Extract the (x, y) coordinate from the center of the cell holding the provided text.  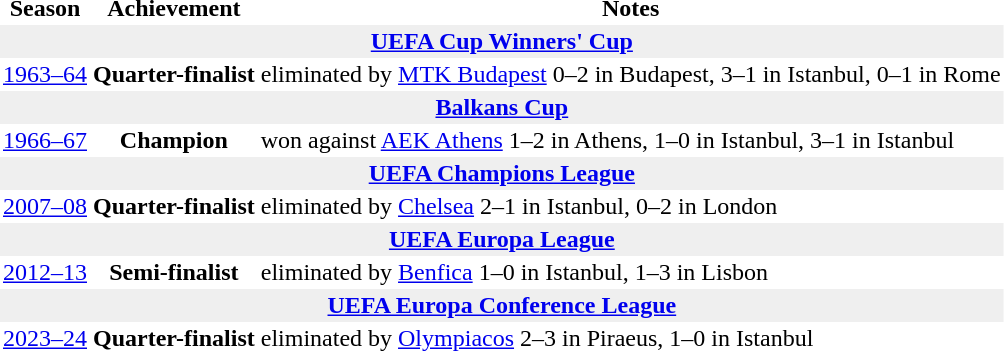
UEFA Champions League (502, 174)
UEFA Cup Winners' Cup (502, 42)
1966–67 (45, 140)
Champion (174, 140)
Balkans Cup (502, 108)
2007–08 (45, 206)
UEFA Europa Conference League (502, 306)
1963–64 (45, 74)
Semi-finalist (174, 272)
eliminated by Benfica 1–0 in Istanbul, 1–3 in Lisbon (631, 272)
2012–13 (45, 272)
won against AEK Athens 1–2 in Athens, 1–0 in Istanbul, 3–1 in Istanbul (631, 140)
eliminated by Chelsea 2–1 in Istanbul, 0–2 in London (631, 206)
eliminated by MTK Budapest 0–2 in Budapest, 3–1 in Istanbul, 0–1 in Rome (631, 74)
UEFA Europa League (502, 240)
